For the text-containing cell, return its midpoint in [X, Y] coordinate format. 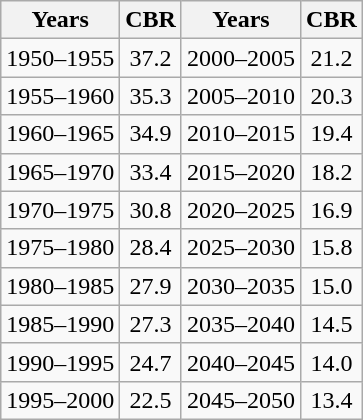
2040–2045 [240, 362]
13.4 [332, 400]
33.4 [151, 172]
27.3 [151, 324]
1990–1995 [60, 362]
16.9 [332, 210]
1980–1985 [60, 286]
2035–2040 [240, 324]
1995–2000 [60, 400]
2030–2035 [240, 286]
14.5 [332, 324]
2045–2050 [240, 400]
2000–2005 [240, 58]
2025–2030 [240, 248]
21.2 [332, 58]
37.2 [151, 58]
1955–1960 [60, 96]
2010–2015 [240, 134]
24.7 [151, 362]
1985–1990 [60, 324]
1970–1975 [60, 210]
2005–2010 [240, 96]
1965–1970 [60, 172]
15.0 [332, 286]
19.4 [332, 134]
2020–2025 [240, 210]
18.2 [332, 172]
1975–1980 [60, 248]
34.9 [151, 134]
20.3 [332, 96]
35.3 [151, 96]
1950–1955 [60, 58]
30.8 [151, 210]
15.8 [332, 248]
2015–2020 [240, 172]
28.4 [151, 248]
14.0 [332, 362]
1960–1965 [60, 134]
22.5 [151, 400]
27.9 [151, 286]
